Locate the cell with the specified text and output its (x, y) center coordinate. 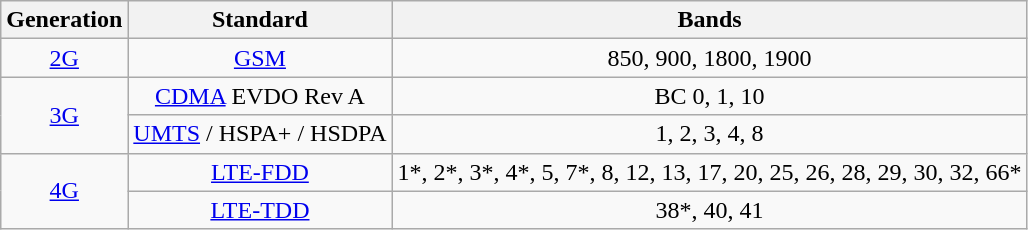
1, 2, 3, 4, 8 (710, 134)
850, 900, 1800, 1900 (710, 58)
LTE-TDD (260, 210)
GSM (260, 58)
Generation (64, 20)
BC 0, 1, 10 (710, 96)
CDMA EVDO Rev A (260, 96)
UMTS / HSPA+ / HSDPA (260, 134)
4G (64, 191)
1*, 2*, 3*, 4*, 5, 7*, 8, 12, 13, 17, 20, 25, 26, 28, 29, 30, 32, 66* (710, 172)
38*, 40, 41 (710, 210)
2G (64, 58)
Standard (260, 20)
3G (64, 115)
LTE-FDD (260, 172)
Bands (710, 20)
